Determine the (x, y) coordinate at the center of the cell enclosing the given text.  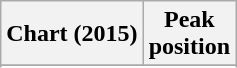
Peakposition (189, 34)
Chart (2015) (72, 34)
